Identify which cell holds the provided text, then report its [X, Y] central coordinate. 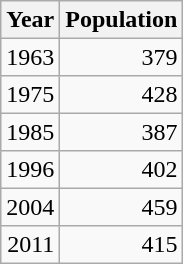
Population [122, 20]
402 [122, 170]
2004 [30, 206]
428 [122, 94]
415 [122, 244]
Year [30, 20]
1975 [30, 94]
379 [122, 56]
1985 [30, 132]
1963 [30, 56]
1996 [30, 170]
459 [122, 206]
2011 [30, 244]
387 [122, 132]
